Locate the cell with the specified text and output its [X, Y] center coordinate. 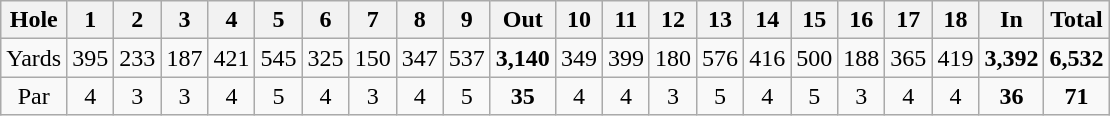
3,392 [1012, 58]
36 [1012, 96]
349 [578, 58]
545 [278, 58]
325 [326, 58]
7 [372, 20]
35 [522, 96]
17 [908, 20]
2 [138, 20]
3,140 [522, 58]
180 [672, 58]
500 [814, 58]
Out [522, 20]
8 [420, 20]
6 [326, 20]
421 [232, 58]
13 [720, 20]
399 [626, 58]
14 [768, 20]
187 [184, 58]
416 [768, 58]
11 [626, 20]
347 [420, 58]
Par [34, 96]
Yards [34, 58]
10 [578, 20]
6,532 [1076, 58]
233 [138, 58]
395 [90, 58]
365 [908, 58]
1 [90, 20]
9 [466, 20]
576 [720, 58]
71 [1076, 96]
15 [814, 20]
In [1012, 20]
537 [466, 58]
12 [672, 20]
188 [862, 58]
Hole [34, 20]
419 [956, 58]
16 [862, 20]
18 [956, 20]
Total [1076, 20]
150 [372, 58]
